Provide the (X, Y) coordinate of the cell's center where the given text is located.  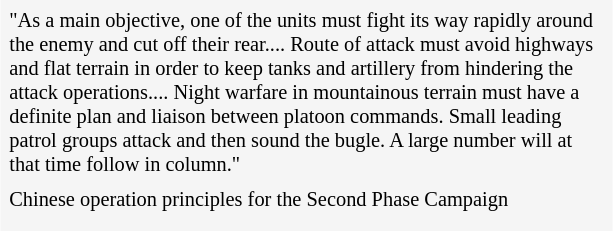
Chinese operation principles for the Second Phase Campaign (306, 200)
